Return the [x, y] coordinate for the center point of the cell that contains the specified text.  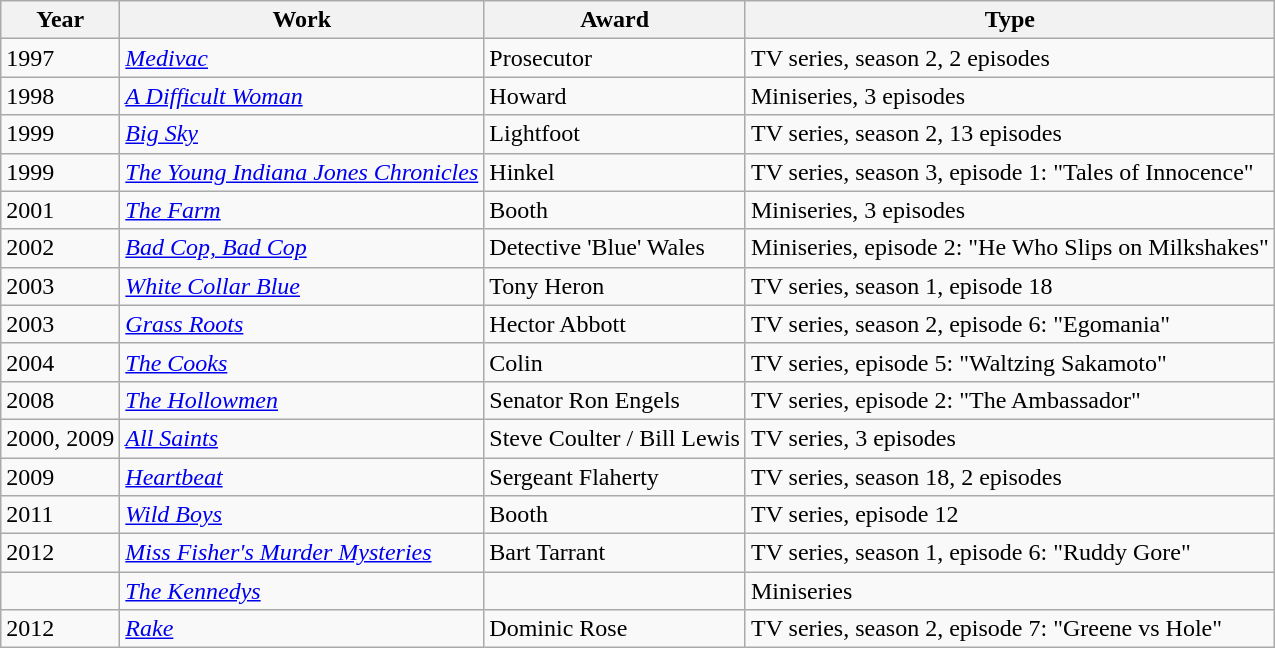
The Farm [302, 210]
Hector Abbott [615, 324]
TV series, 3 episodes [1010, 438]
TV series, episode 5: "Waltzing Sakamoto" [1010, 362]
Wild Boys [302, 515]
Heartbeat [302, 477]
Howard [615, 96]
Hinkel [615, 172]
2000, 2009 [60, 438]
2004 [60, 362]
A Difficult Woman [302, 96]
Year [60, 20]
The Young Indiana Jones Chronicles [302, 172]
Medivac [302, 58]
Sergeant Flaherty [615, 477]
Bart Tarrant [615, 553]
Bad Cop, Bad Cop [302, 248]
Steve Coulter / Bill Lewis [615, 438]
Miss Fisher's Murder Mysteries [302, 553]
Prosecutor [615, 58]
1998 [60, 96]
TV series, episode 2: "The Ambassador" [1010, 400]
Work [302, 20]
TV series, season 2, 2 episodes [1010, 58]
2011 [60, 515]
Tony Heron [615, 286]
TV series, season 18, 2 episodes [1010, 477]
TV series, season 2, 13 episodes [1010, 134]
Big Sky [302, 134]
Type [1010, 20]
TV series, season 2, episode 7: "Greene vs Hole" [1010, 629]
Senator Ron Engels [615, 400]
TV series, season 2, episode 6: "Egomania" [1010, 324]
2009 [60, 477]
2001 [60, 210]
Award [615, 20]
The Hollowmen [302, 400]
TV series, season 1, episode 6: "Ruddy Gore" [1010, 553]
The Kennedys [302, 591]
Miniseries [1010, 591]
2002 [60, 248]
Grass Roots [302, 324]
Detective 'Blue' Wales [615, 248]
White Collar Blue [302, 286]
TV series, season 1, episode 18 [1010, 286]
TV series, season 3, episode 1: "Tales of Innocence" [1010, 172]
Miniseries, episode 2: "He Who Slips on Milkshakes" [1010, 248]
TV series, episode 12 [1010, 515]
Lightfoot [615, 134]
The Cooks [302, 362]
2008 [60, 400]
Rake [302, 629]
All Saints [302, 438]
Colin [615, 362]
1997 [60, 58]
Dominic Rose [615, 629]
